Return (X, Y) of the center of cell containing provided text 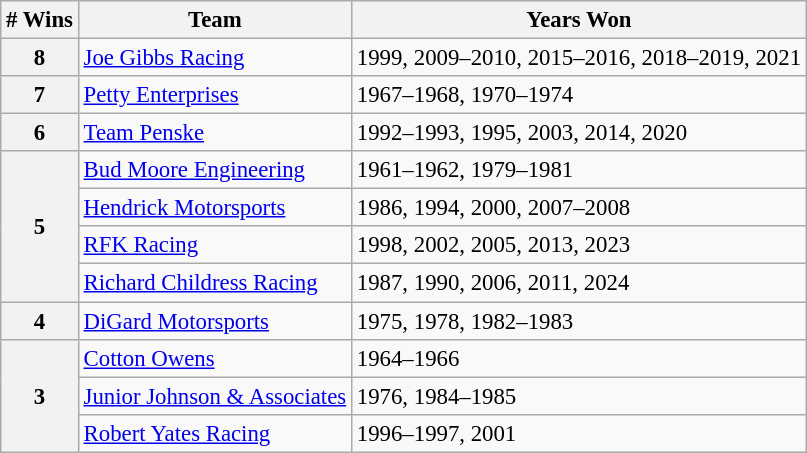
1964–1966 (578, 358)
Team Penske (214, 133)
Team (214, 20)
Years Won (578, 20)
1961–1962, 1979–1981 (578, 170)
Bud Moore Engineering (214, 170)
1992–1993, 1995, 2003, 2014, 2020 (578, 133)
Robert Yates Racing (214, 433)
1987, 1990, 2006, 2011, 2024 (578, 283)
1998, 2002, 2005, 2013, 2023 (578, 245)
3 (40, 396)
Junior Johnson & Associates (214, 396)
Petty Enterprises (214, 95)
DiGard Motorsports (214, 321)
1999, 2009–2010, 2015–2016, 2018–2019, 2021 (578, 58)
4 (40, 321)
# Wins (40, 20)
Joe Gibbs Racing (214, 58)
8 (40, 58)
Cotton Owens (214, 358)
5 (40, 226)
1986, 1994, 2000, 2007–2008 (578, 208)
Hendrick Motorsports (214, 208)
6 (40, 133)
1996–1997, 2001 (578, 433)
RFK Racing (214, 245)
Richard Childress Racing (214, 283)
1976, 1984–1985 (578, 396)
1975, 1978, 1982–1983 (578, 321)
1967–1968, 1970–1974 (578, 95)
7 (40, 95)
